Extract the [X, Y] coordinate from the center of the cell holding the provided text.  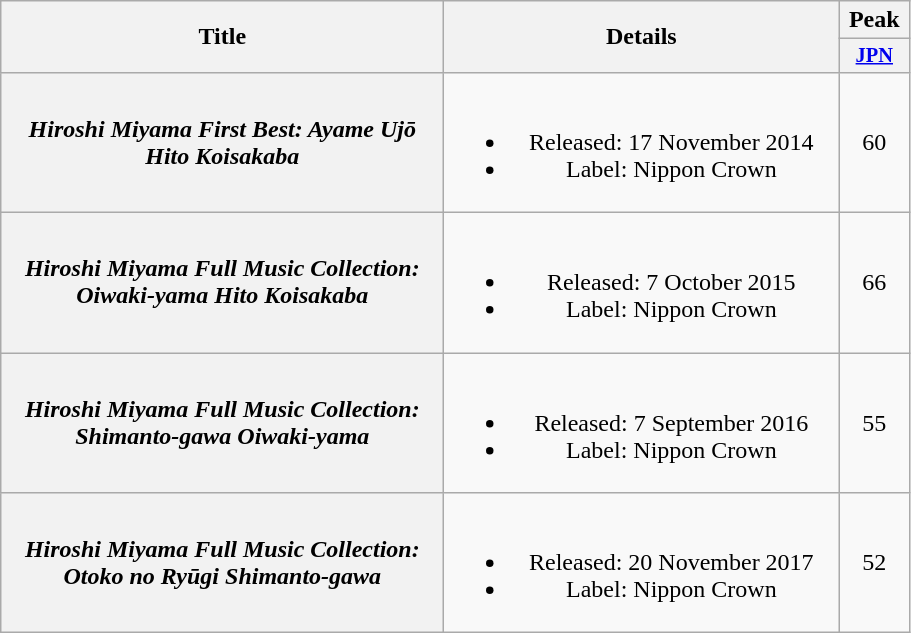
JPN [874, 56]
Released: 7 October 2015Label: Nippon Crown [642, 283]
Released: 7 September 2016Label: Nippon Crown [642, 423]
Released: 17 November 2014Label: Nippon Crown [642, 142]
Details [642, 37]
52 [874, 563]
55 [874, 423]
Hiroshi Miyama Full Music Collection: Shimanto-gawa Oiwaki-yama [222, 423]
66 [874, 283]
60 [874, 142]
Released: 20 November 2017Label: Nippon Crown [642, 563]
Title [222, 37]
Hiroshi Miyama Full Music Collection: Otoko no Ryūgi Shimanto-gawa [222, 563]
Peak [874, 20]
Hiroshi Miyama Full Music Collection: Oiwaki-yama Hito Koisakaba [222, 283]
Hiroshi Miyama First Best: Ayame Ujō Hito Koisakaba [222, 142]
